Return [x, y] of the center of cell containing provided text 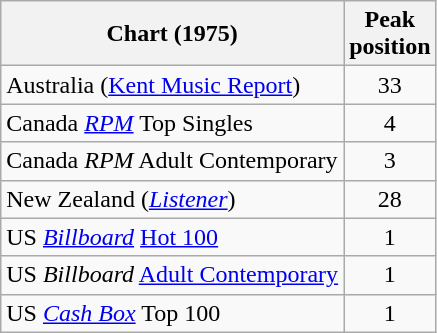
US Cash Box Top 100 [172, 313]
28 [390, 199]
US Billboard Adult Contemporary [172, 275]
Canada RPM Top Singles [172, 123]
3 [390, 161]
4 [390, 123]
Chart (1975) [172, 34]
New Zealand (Listener) [172, 199]
US Billboard Hot 100 [172, 237]
Peakposition [390, 34]
Australia (Kent Music Report) [172, 85]
Canada RPM Adult Contemporary [172, 161]
33 [390, 85]
